Locate the cell with the specified text and output its (x, y) center coordinate. 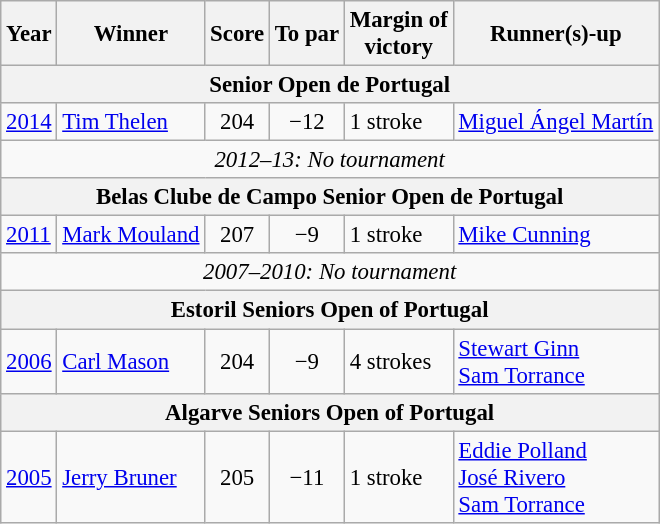
4 strokes (398, 362)
Belas Clube de Campo Senior Open de Portugal (330, 197)
Runner(s)-up (556, 34)
Eddie Polland José Rivero Sam Torrance (556, 477)
Algarve Seniors Open of Portugal (330, 412)
Year (29, 34)
Estoril Seniors Open of Portugal (330, 310)
207 (238, 235)
Stewart Ginn Sam Torrance (556, 362)
2005 (29, 477)
2014 (29, 122)
Winner (131, 34)
2011 (29, 235)
Jerry Bruner (131, 477)
−12 (306, 122)
Mark Mouland (131, 235)
205 (238, 477)
2007–2010: No tournament (330, 273)
Score (238, 34)
Carl Mason (131, 362)
Mike Cunning (556, 235)
Margin ofvictory (398, 34)
−11 (306, 477)
2006 (29, 362)
Tim Thelen (131, 122)
Miguel Ángel Martín (556, 122)
2012–13: No tournament (330, 160)
To par (306, 34)
Senior Open de Portugal (330, 85)
